Output the [X, Y] coordinate of the center of the cell containing the given text.  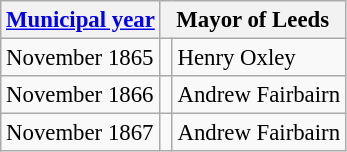
Municipal year [80, 20]
November 1866 [80, 95]
November 1865 [80, 58]
Mayor of Leeds [252, 20]
November 1867 [80, 133]
Henry Oxley [258, 58]
